Determine the (x, y) coordinate at the center of the cell enclosing the given text.  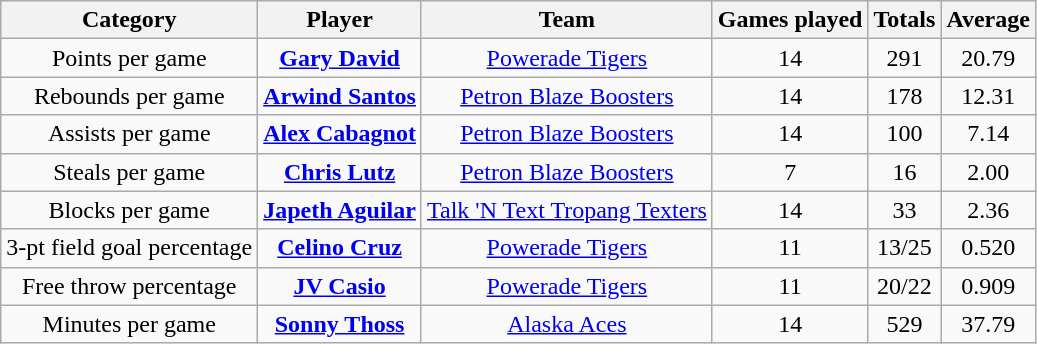
Japeth Aguilar (340, 210)
7 (790, 172)
2.36 (988, 210)
33 (904, 210)
Player (340, 20)
Team (566, 20)
Games played (790, 20)
Totals (904, 20)
Points per game (130, 58)
Alaska Aces (566, 324)
Blocks per game (130, 210)
Chris Lutz (340, 172)
Alex Cabagnot (340, 134)
Arwind Santos (340, 96)
Rebounds per game (130, 96)
Celino Cruz (340, 248)
Talk 'N Text Tropang Texters (566, 210)
7.14 (988, 134)
13/25 (904, 248)
3-pt field goal percentage (130, 248)
16 (904, 172)
178 (904, 96)
0.909 (988, 286)
Sonny Thoss (340, 324)
20/22 (904, 286)
20.79 (988, 58)
Average (988, 20)
Minutes per game (130, 324)
37.79 (988, 324)
Assists per game (130, 134)
291 (904, 58)
Steals per game (130, 172)
100 (904, 134)
Free throw percentage (130, 286)
0.520 (988, 248)
Gary David (340, 58)
JV Casio (340, 286)
12.31 (988, 96)
2.00 (988, 172)
529 (904, 324)
Category (130, 20)
